Return the [X, Y] coordinate for the center point of the cell that contains the specified text.  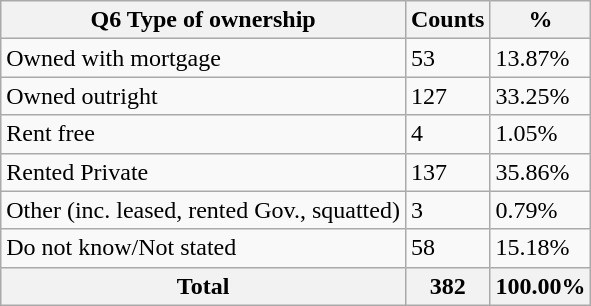
35.86% [540, 172]
53 [447, 58]
Counts [447, 20]
382 [447, 286]
Other (inc. leased, rented Gov., squatted) [204, 210]
58 [447, 248]
13.87% [540, 58]
4 [447, 134]
Rented Private [204, 172]
Owned with mortgage [204, 58]
Total [204, 286]
3 [447, 210]
33.25% [540, 96]
15.18% [540, 248]
% [540, 20]
Q6 Type of ownership [204, 20]
100.00% [540, 286]
127 [447, 96]
Do not know/Not stated [204, 248]
Rent free [204, 134]
0.79% [540, 210]
137 [447, 172]
1.05% [540, 134]
Owned outright [204, 96]
